Return the (x, y) coordinate for the center point of the cell that contains the specified text.  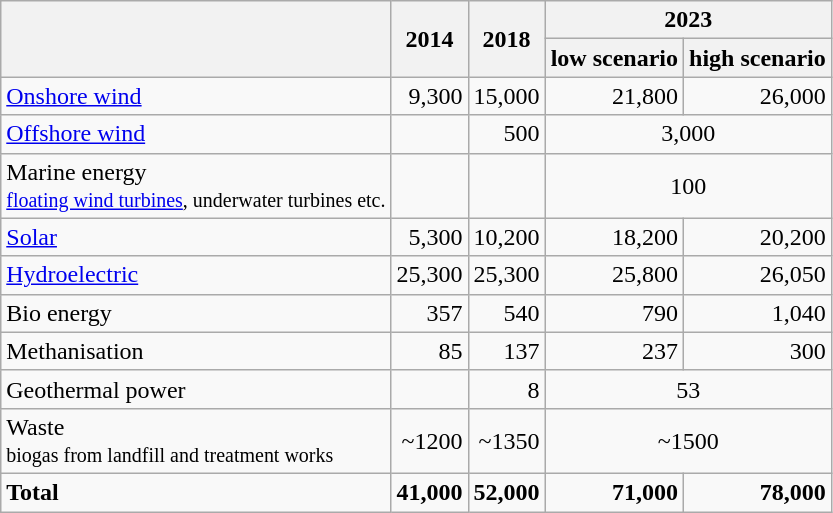
Hydroelectric (196, 275)
8 (506, 389)
85 (430, 351)
357 (430, 313)
Onshore wind (196, 96)
low scenario (614, 58)
Wastebiogas from landfill and treatment works (196, 440)
2014 (430, 39)
540 (506, 313)
~1500 (688, 440)
~1350 (506, 440)
41,000 (430, 492)
1,040 (758, 313)
25,800 (614, 275)
71,000 (614, 492)
2023 (688, 20)
3,000 (688, 134)
~1200 (430, 440)
10,200 (506, 237)
52,000 (506, 492)
26,000 (758, 96)
Solar (196, 237)
high scenario (758, 58)
9,300 (430, 96)
20,200 (758, 237)
Marine energyfloating wind turbines, underwater turbines etc. (196, 186)
15,000 (506, 96)
21,800 (614, 96)
Total (196, 492)
Bio energy (196, 313)
2018 (506, 39)
790 (614, 313)
Offshore wind (196, 134)
Methanisation (196, 351)
18,200 (614, 237)
300 (758, 351)
100 (688, 186)
5,300 (430, 237)
237 (614, 351)
78,000 (758, 492)
Geothermal power (196, 389)
26,050 (758, 275)
500 (506, 134)
137 (506, 351)
53 (688, 389)
